From the cell containing the given text, extract its center point as [x, y] coordinate. 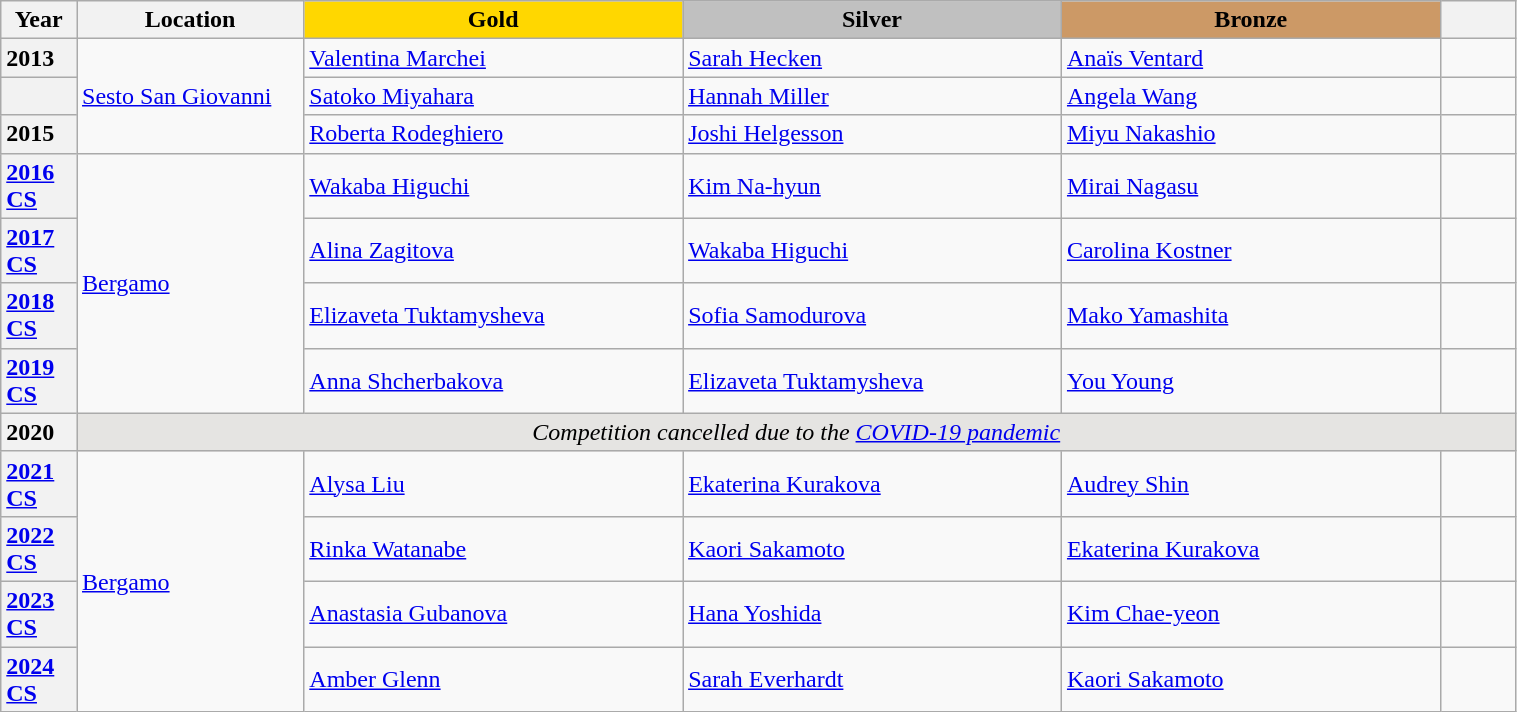
2017 CS [39, 250]
Location [190, 20]
Year [39, 20]
Rinka Watanabe [494, 548]
Miyu Nakashio [1250, 134]
Joshi Helgesson [872, 134]
Carolina Kostner [1250, 250]
You Young [1250, 380]
Anastasia Gubanova [494, 614]
Valentina Marchei [494, 58]
Anaïs Ventard [1250, 58]
2022 CS [39, 548]
Mirai Nagasu [1250, 186]
Alysa Liu [494, 484]
2019 CS [39, 380]
Roberta Rodeghiero [494, 134]
Sarah Everhardt [872, 678]
2020 [39, 432]
Silver [872, 20]
2021 CS [39, 484]
Alina Zagitova [494, 250]
2016 CS [39, 186]
Kim Na-hyun [872, 186]
Competition cancelled due to the COVID-19 pandemic [796, 432]
Amber Glenn [494, 678]
Gold [494, 20]
Sesto San Giovanni [190, 96]
Satoko Miyahara [494, 96]
2018 CS [39, 316]
Sarah Hecken [872, 58]
2024 CS [39, 678]
Angela Wang [1250, 96]
Sofia Samodurova [872, 316]
Kim Chae-yeon [1250, 614]
Audrey Shin [1250, 484]
Hana Yoshida [872, 614]
2013 [39, 58]
Bronze [1250, 20]
Mako Yamashita [1250, 316]
Hannah Miller [872, 96]
2023 CS [39, 614]
Anna Shcherbakova [494, 380]
2015 [39, 134]
